Find where the given text appears and provide that cell's center as [X, Y] coordinate. 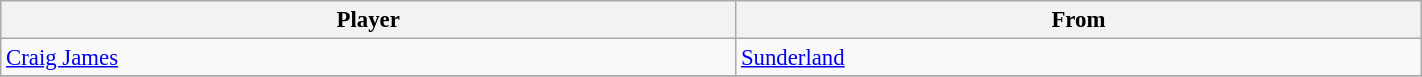
From [1079, 20]
Player [368, 20]
Sunderland [1079, 58]
Craig James [368, 58]
